Return (X, Y) of the center of cell containing provided text 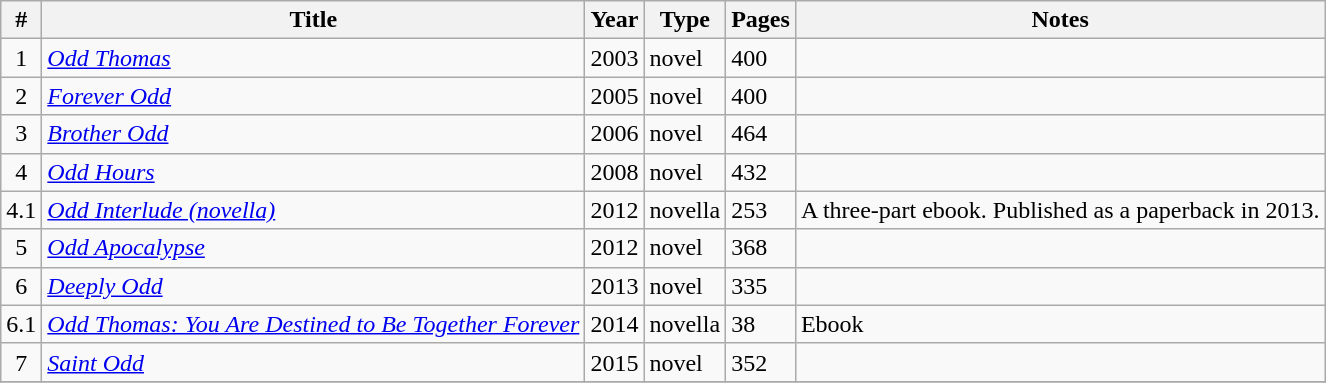
Notes (1060, 20)
Year (614, 20)
Type (685, 20)
Deeply Odd (314, 286)
464 (761, 134)
368 (761, 248)
Forever Odd (314, 96)
Brother Odd (314, 134)
4.1 (22, 210)
Pages (761, 20)
335 (761, 286)
253 (761, 210)
6.1 (22, 324)
432 (761, 172)
Odd Apocalypse (314, 248)
6 (22, 286)
352 (761, 362)
Odd Hours (314, 172)
# (22, 20)
7 (22, 362)
Ebook (1060, 324)
2015 (614, 362)
Saint Odd (314, 362)
Odd Interlude (novella) (314, 210)
2 (22, 96)
Odd Thomas (314, 58)
2005 (614, 96)
2014 (614, 324)
2013 (614, 286)
2006 (614, 134)
3 (22, 134)
1 (22, 58)
A three-part ebook. Published as a paperback in 2013. (1060, 210)
2003 (614, 58)
4 (22, 172)
Odd Thomas: You Are Destined to Be Together Forever (314, 324)
5 (22, 248)
38 (761, 324)
2008 (614, 172)
Title (314, 20)
